Pinpoint the cell where the given text exists, returning its (x, y) midpoint coordinate. 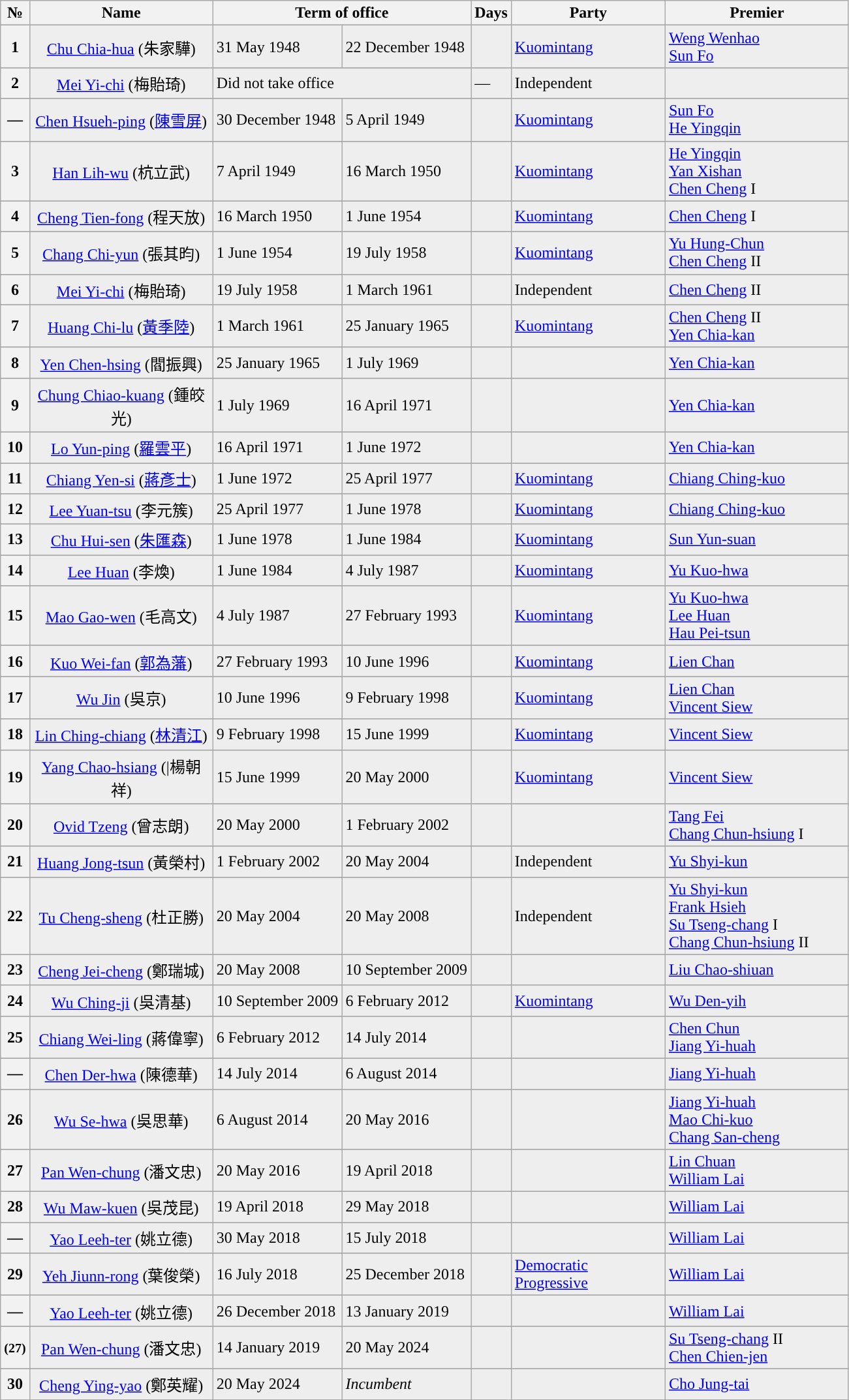
Lee Huan (李煥) (121, 570)
13 (15, 540)
20 (15, 825)
Lin Ching-chiang (林清江) (121, 735)
9 (15, 404)
3 (15, 171)
Days (491, 13)
4 (15, 217)
30 May 2018 (277, 1238)
(27) (15, 1348)
8 (15, 363)
Wu Maw-kuen (吳茂昆) (121, 1207)
№ (15, 13)
Chang Chi-yun (張其昀) (121, 253)
30 December 1948 (277, 120)
Yu Kuo-hwaLee HuanHau Pei-tsun (757, 616)
Wu Se-hwa (吳思華) (121, 1119)
18 (15, 735)
15 (15, 616)
Weng WenhaoSun Fo (757, 47)
29 (15, 1275)
10 (15, 448)
1 (15, 47)
Name (121, 13)
17 (15, 698)
Tang FeiChang Chun-hsiung I (757, 825)
Chen Der-hwa (陳德華) (121, 1074)
7 April 1949 (277, 171)
24 (15, 1001)
Huang Chi-lu (黃季陸) (121, 326)
Chen Cheng II Yen Chia-kan (757, 326)
Democratic Progressive (588, 1275)
Wu Ching-ji (吳清基) (121, 1001)
Mao Gao-wen (毛高文) (121, 616)
Chiang Wei-ling (蔣偉寧) (121, 1037)
Yu Kuo-hwa (757, 570)
Liu Chao-shiuan (757, 969)
6 (15, 290)
Cheng Jei-cheng (鄭瑞城) (121, 969)
16 July 2018 (277, 1275)
11 (15, 479)
16 (15, 662)
22 December 1948 (407, 47)
Yen Chen-hsing (閻振興) (121, 363)
2 (15, 84)
Premier (757, 13)
Sun Yun-suan (757, 540)
Chu Chia-hua (朱家驊) (121, 47)
Did not take office (342, 84)
Yang Chao-hsiang (|楊朝祥) (121, 776)
Lien Chan (757, 662)
Chu Hui-sen (朱匯森) (121, 540)
Lien ChanVincent Siew (757, 698)
19 (15, 776)
Chen Cheng I (757, 217)
14 (15, 570)
Chung Chiao-kuang (鍾皎光) (121, 404)
25 December 2018 (407, 1275)
Ovid Tzeng (曾志朗) (121, 825)
Chiang Yen-si (蔣彥士) (121, 479)
Chen Hsueh-ping (陳雪屏) (121, 120)
29 May 2018 (407, 1207)
Cho Jung-tai (757, 1384)
7 (15, 326)
14 January 2019 (277, 1348)
Party (588, 13)
15 July 2018 (407, 1238)
Chen Cheng II (757, 290)
23 (15, 969)
Yeh Jiunn-rong (葉俊榮) (121, 1275)
Cheng Tien-fong (程天放) (121, 217)
He YingqinYan XishanChen Cheng I (757, 171)
Kuo Wei-fan (郭為藩) (121, 662)
22 (15, 916)
Wu Den-yih (757, 1001)
5 April 1949 (407, 120)
Cheng Ying-yao (鄭英耀) (121, 1384)
Lo Yun-ping (羅雲平) (121, 448)
31 May 1948 (277, 47)
21 (15, 861)
Yu Shyi-kunFrank HsiehSu Tseng-chang IChang Chun-hsiung II (757, 916)
Lee Yuan-tsu (李元簇) (121, 509)
Su Tseng-chang IIChen Chien-jen (757, 1348)
Yu Hung-ChunChen Cheng II (757, 253)
Huang Jong-tsun (黃榮村) (121, 861)
Jiang Yi-huah (757, 1074)
Tu Cheng-sheng (杜正勝) (121, 916)
Han Lih-wu (杭立武) (121, 171)
Term of office (342, 13)
25 (15, 1037)
5 (15, 253)
Chen ChunJiang Yi-huah (757, 1037)
Yu Shyi-kun (757, 861)
12 (15, 509)
26 (15, 1119)
30 (15, 1384)
27 (15, 1170)
Incumbent (407, 1384)
Lin ChuanWilliam Lai (757, 1170)
Jiang Yi-huahMao Chi-kuoChang San-cheng (757, 1119)
28 (15, 1207)
26 December 2018 (277, 1311)
Wu Jin (吳京) (121, 698)
13 January 2019 (407, 1311)
Sun FoHe Yingqin (757, 120)
